Pinpoint the cell where the given text exists, returning its (X, Y) midpoint coordinate. 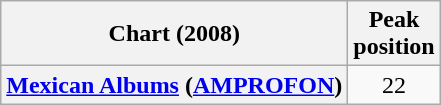
Chart (2008) (174, 34)
Peakposition (394, 34)
22 (394, 85)
Mexican Albums (AMPROFON) (174, 85)
